Identify which cell holds the provided text, then report its [X, Y] central coordinate. 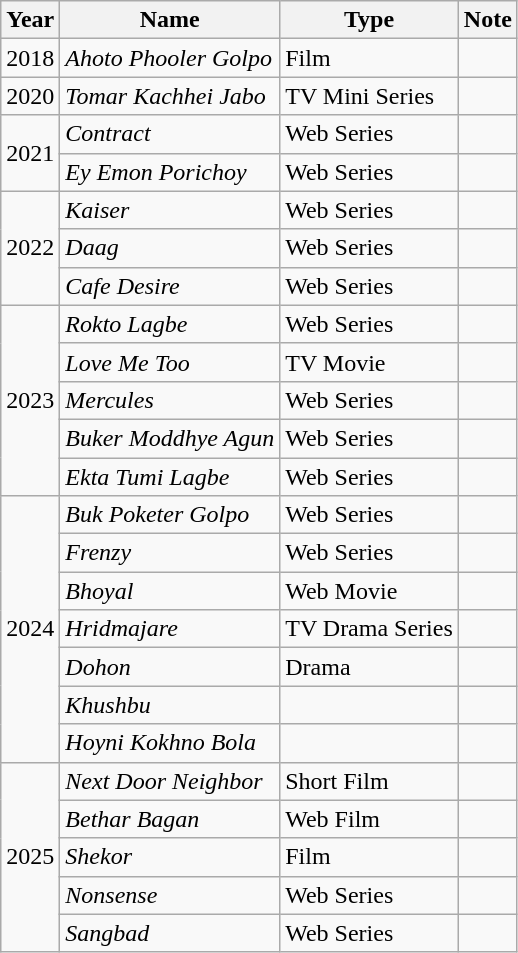
Drama [370, 667]
Hridmajare [170, 629]
2022 [30, 248]
TV Mini Series [370, 96]
Bhoyal [170, 591]
Ekta Tumi Lagbe [170, 477]
Frenzy [170, 553]
Web Movie [370, 591]
Khushbu [170, 705]
Buker Moddhye Agun [170, 438]
Contract [170, 134]
Dohon [170, 667]
2020 [30, 96]
Type [370, 20]
Rokto Lagbe [170, 324]
Buk Poketer Golpo [170, 515]
2018 [30, 58]
Name [170, 20]
Year [30, 20]
Bethar Bagan [170, 819]
Ahoto Phooler Golpo [170, 58]
TV Movie [370, 362]
Shekor [170, 857]
Short Film [370, 781]
2025 [30, 857]
Cafe Desire [170, 286]
Nonsense [170, 895]
Note [488, 20]
2024 [30, 629]
Daag [170, 248]
Sangbad [170, 933]
Love Me Too [170, 362]
Hoyni Kokhno Bola [170, 743]
Next Door Neighbor [170, 781]
Ey Emon Porichoy [170, 172]
Kaiser [170, 210]
2023 [30, 400]
TV Drama Series [370, 629]
Tomar Kachhei Jabo [170, 96]
Web Film [370, 819]
Mercules [170, 400]
2021 [30, 153]
